Determine the (x, y) coordinate at the center of the cell enclosing the given text.  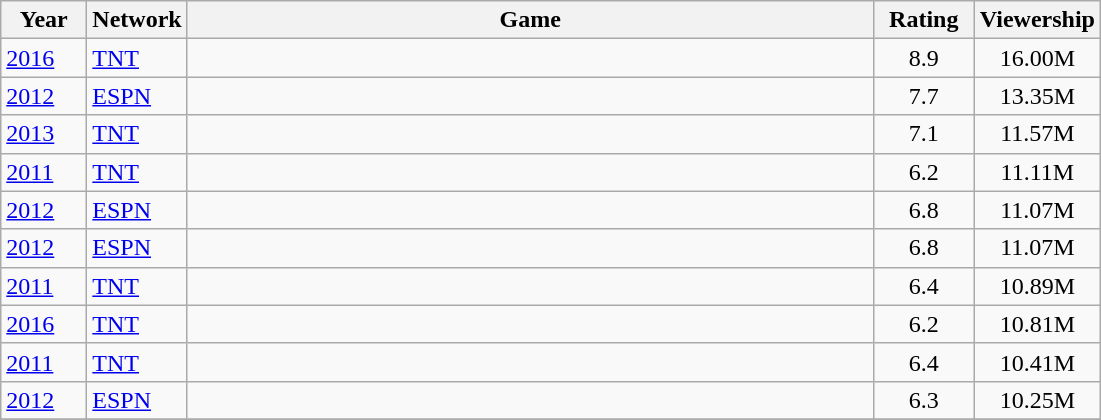
7.7 (924, 96)
10.25M (1037, 400)
6.3 (924, 400)
8.9 (924, 58)
16.00M (1037, 58)
10.81M (1037, 324)
Year (44, 20)
11.11M (1037, 172)
Viewership (1037, 20)
7.1 (924, 134)
11.57M (1037, 134)
2013 (44, 134)
Network (137, 20)
Rating (924, 20)
13.35M (1037, 96)
10.41M (1037, 362)
10.89M (1037, 286)
Game (530, 20)
